Extract the (X, Y) coordinate from the center of the cell holding the provided text.  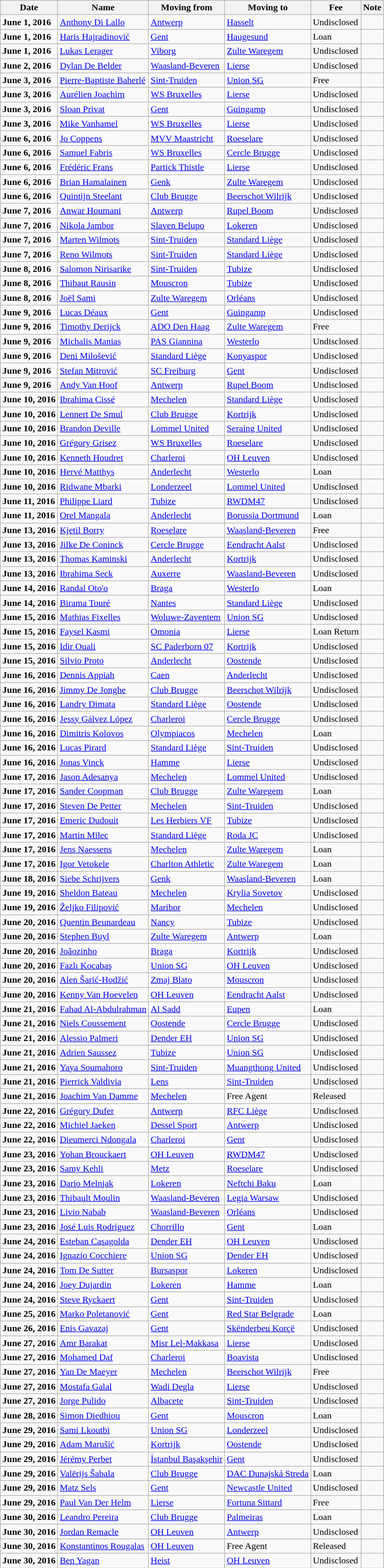
Sander Coopman (103, 791)
Idir Ouali (103, 646)
Kjetil Borry (103, 530)
June 18, 2016 (29, 878)
Brian Hamalainen (103, 182)
Nantes (187, 602)
Livio Nabab (103, 1212)
Lukas Lerager (103, 51)
Lucas Déaux (103, 312)
Reno Wilmots (103, 254)
Caen (187, 675)
Skënderbeu Korçë (268, 1328)
Jordan Remacle (103, 1531)
Birama Touré (103, 602)
Wadi Degla (187, 1386)
Mohamed Daf (103, 1358)
José Luis Rodríguez (103, 1227)
Konyaspor (268, 356)
Seraing United (268, 429)
Paul Van Der Helm (103, 1502)
Tom De Sutter (103, 1270)
Auxerre (187, 574)
Eupen (268, 1009)
Boavista (268, 1358)
Faysel Kasmi (103, 631)
Yaya Soumahoro (103, 1067)
Konstantinos Rougalas (103, 1546)
Metz (187, 1169)
Ibrahima Seck (103, 574)
Lens (187, 1081)
Pierrick Valdivia (103, 1081)
Borussia Dortmund (268, 516)
Dario Melnjak (103, 1183)
Željko Filipović (103, 908)
Yohan Brouckaert (103, 1154)
Jonas Vinck (103, 762)
Thomas Kaminski (103, 559)
Adrien Saussez (103, 1052)
Alessio Palmeri (103, 1038)
Frédéric Frans (103, 167)
Ridwane Mbarki (103, 487)
Yan De Maeyer (103, 1372)
RFC Liège (268, 1111)
Loan Return (336, 631)
Samuel Fabris (103, 153)
Orel Mangala (103, 516)
Enis Gavazaj (103, 1328)
Jessy Gálvez López (103, 719)
Ibrahima Cissé (103, 399)
Dylan De Belder (103, 66)
Neftchi Baku (268, 1183)
Heist (187, 1560)
Anwar Houmani (103, 211)
SC Paderborn 07 (187, 646)
Randal Oto'o (103, 588)
Michiel Jaeken (103, 1125)
Misr Lel-Makkasa (187, 1343)
Palmeiras (268, 1517)
ADO Den Haag (187, 327)
Steven De Petter (103, 806)
Joël Sami (103, 298)
SC Freiburg (187, 370)
Sheldon Bateau (103, 893)
Stefan Mitrović (103, 370)
Krylia Sovetov (268, 893)
Legia Warsaw (268, 1198)
Michalis Manias (103, 341)
Woluwe-Zaventem (187, 617)
Emeric Dudouit (103, 820)
Red Star Belgrade (268, 1314)
Fortuna Sittard (268, 1502)
Les Herbiers VF (187, 820)
Zmaj Blato (187, 980)
Valērijs Šabala (103, 1473)
Thibaut Rausin (103, 283)
Alen Šarić-Hodžić (103, 980)
Newcastle United (268, 1488)
Sloan Privat (103, 109)
Kenny Van Hoevelen (103, 994)
Sami Lkoutbi (103, 1430)
Nancy (187, 922)
Anthony Di Lallo (103, 22)
Deni Milošević (103, 356)
Haris Hajradinović (103, 37)
Jens Naessens (103, 849)
June 2, 2016 (29, 66)
Dimitris Kolovos (103, 733)
Silvio Proto (103, 661)
Adam Marušić (103, 1444)
Note (372, 8)
Joey Dujardin (103, 1285)
Fee (336, 8)
Jimmy De Jonghe (103, 690)
Samy Kehli (103, 1169)
Grégory Grisez (103, 443)
Dennis Appiah (103, 675)
June 25, 2016 (29, 1314)
Slaven Belupo (187, 225)
Esteban Casagolda (103, 1241)
Marten Wilmots (103, 240)
Omonia (187, 631)
Al Sadd (187, 1009)
Moving from (187, 8)
Partick Thistle (187, 167)
Charlton Athletic (187, 864)
Leandro Pereira (103, 1517)
Hervé Matthys (103, 472)
Name (103, 8)
Albacete (187, 1401)
Marko Poletanović (103, 1314)
Jo Coppens (103, 138)
Thibault Moulin (103, 1198)
Landry Dimata (103, 704)
Mostafa Galal (103, 1386)
İstanbul Başakşehir (187, 1459)
Lucas Pirard (103, 748)
Mathias Fixelles (103, 617)
Amr Barakat (103, 1343)
Timothy Derijck (103, 327)
Date (29, 8)
Viborg (187, 51)
Joãozinho (103, 951)
Fahad Al-Abdulrahman (103, 1009)
Muangthong United (268, 1067)
Dieumerci Ndongala (103, 1140)
Martin Milec (103, 835)
Niels Coussement (103, 1023)
Roda JC (268, 835)
Jérémy Perbet (103, 1459)
Salomon Nirisarike (103, 269)
Joachim Van Damme (103, 1096)
Jilke De Coninck (103, 545)
Simon Diedhiou (103, 1415)
DAC Dunajská Streda (268, 1473)
Kenneth Houdret (103, 458)
Jason Adesanya (103, 777)
June 26, 2016 (29, 1328)
MVV Maastricht (187, 138)
Pierre-Baptiste Baherlé (103, 80)
Bursaspor (187, 1270)
Matz Sels (103, 1488)
Olympiacos (187, 733)
Nikola Jambor (103, 225)
Igor Vetokele (103, 864)
Hasselt (268, 22)
Maribor (187, 908)
Ben Yagan (103, 1560)
Brandon Deville (103, 429)
Philippe Liard (103, 501)
Chorrillo (187, 1227)
Dessel Sport (187, 1125)
Andy Van Hoof (103, 385)
Grégory Dufer (103, 1111)
Jorge Pulido (103, 1401)
Siebe Schrijvers (103, 878)
June 28, 2016 (29, 1415)
Quentin Beunardeau (103, 922)
Lennert De Smul (103, 414)
Mike Vanhamel (103, 124)
PAS Giannina (187, 341)
Quintijn Steelant (103, 196)
Aurélien Joachim (103, 95)
Ignazio Cocchiere (103, 1256)
Stephen Buyl (103, 937)
Steve Ryckaert (103, 1299)
Haugesund (268, 37)
Moving to (268, 8)
Fazlı Kocabaş (103, 966)
